Pinpoint the cell where the given text exists, returning its (x, y) midpoint coordinate. 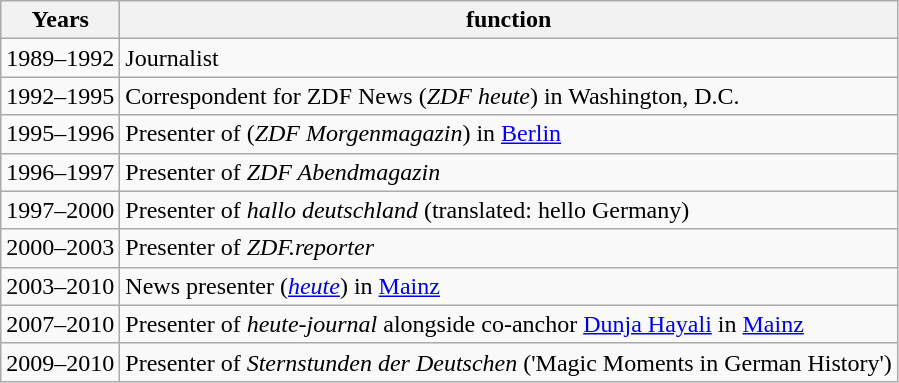
Presenter of hallo deutschland (translated: hello Germany) (509, 210)
Presenter of ZDF Abendmagazin (509, 172)
1992–1995 (60, 96)
2000–2003 (60, 248)
Journalist (509, 58)
Presenter of Sternstunden der Deutschen ('Magic Moments in German History') (509, 362)
1989–1992 (60, 58)
1995–1996 (60, 134)
Presenter of ZDF.reporter (509, 248)
2009–2010 (60, 362)
News presenter (heute) in Mainz (509, 286)
Years (60, 20)
1996–1997 (60, 172)
1997–2000 (60, 210)
Presenter of heute-journal alongside co-anchor Dunja Hayali in Mainz (509, 324)
2007–2010 (60, 324)
function (509, 20)
Correspondent for ZDF News (ZDF heute) in Washington, D.C. (509, 96)
2003–2010 (60, 286)
Presenter of (ZDF Morgenmagazin) in Berlin (509, 134)
